Provide the (X, Y) coordinate of the cell's center where the given text is located.  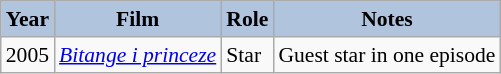
Notes (386, 19)
Guest star in one episode (386, 55)
Star (247, 55)
Bitange i princeze (138, 55)
Year (28, 19)
Role (247, 19)
Film (138, 19)
2005 (28, 55)
